Pinpoint the cell where the given text exists, returning its [X, Y] midpoint coordinate. 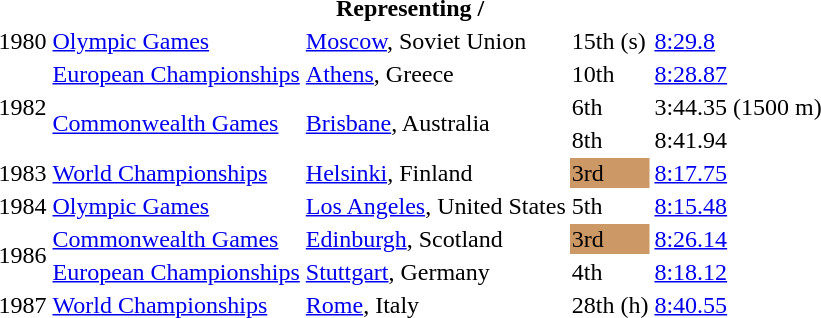
Los Angeles, United States [436, 206]
Brisbane, Australia [436, 124]
Helsinki, Finland [436, 173]
Moscow, Soviet Union [436, 41]
Stuttgart, Germany [436, 272]
10th [610, 74]
15th (s) [610, 41]
Athens, Greece [436, 74]
4th [610, 272]
6th [610, 107]
5th [610, 206]
World Championships [176, 173]
Edinburgh, Scotland [436, 239]
8th [610, 140]
